Scan for the cell matching the given text and deliver its [x, y] coordinate at center. 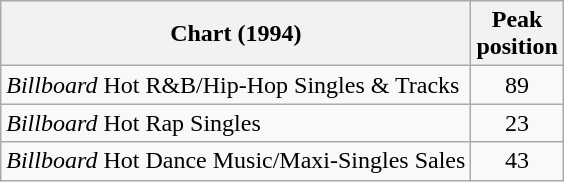
Billboard Hot Rap Singles [236, 123]
Chart (1994) [236, 34]
Billboard Hot Dance Music/Maxi-Singles Sales [236, 161]
89 [517, 85]
23 [517, 123]
43 [517, 161]
Billboard Hot R&B/Hip-Hop Singles & Tracks [236, 85]
Peakposition [517, 34]
